Locate the cell with the specified text and output its [x, y] center coordinate. 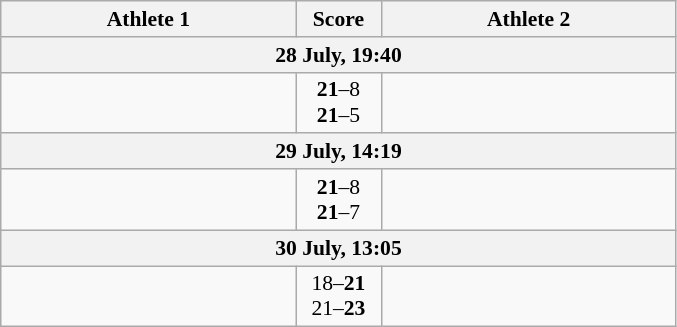
Athlete 1 [148, 19]
30 July, 13:05 [338, 248]
29 July, 14:19 [338, 152]
21–821–5 [338, 102]
18–2121–23 [338, 296]
Athlete 2 [528, 19]
28 July, 19:40 [338, 55]
21–821–7 [338, 200]
Score [338, 19]
